For the text-containing cell, return its midpoint in [x, y] coordinate format. 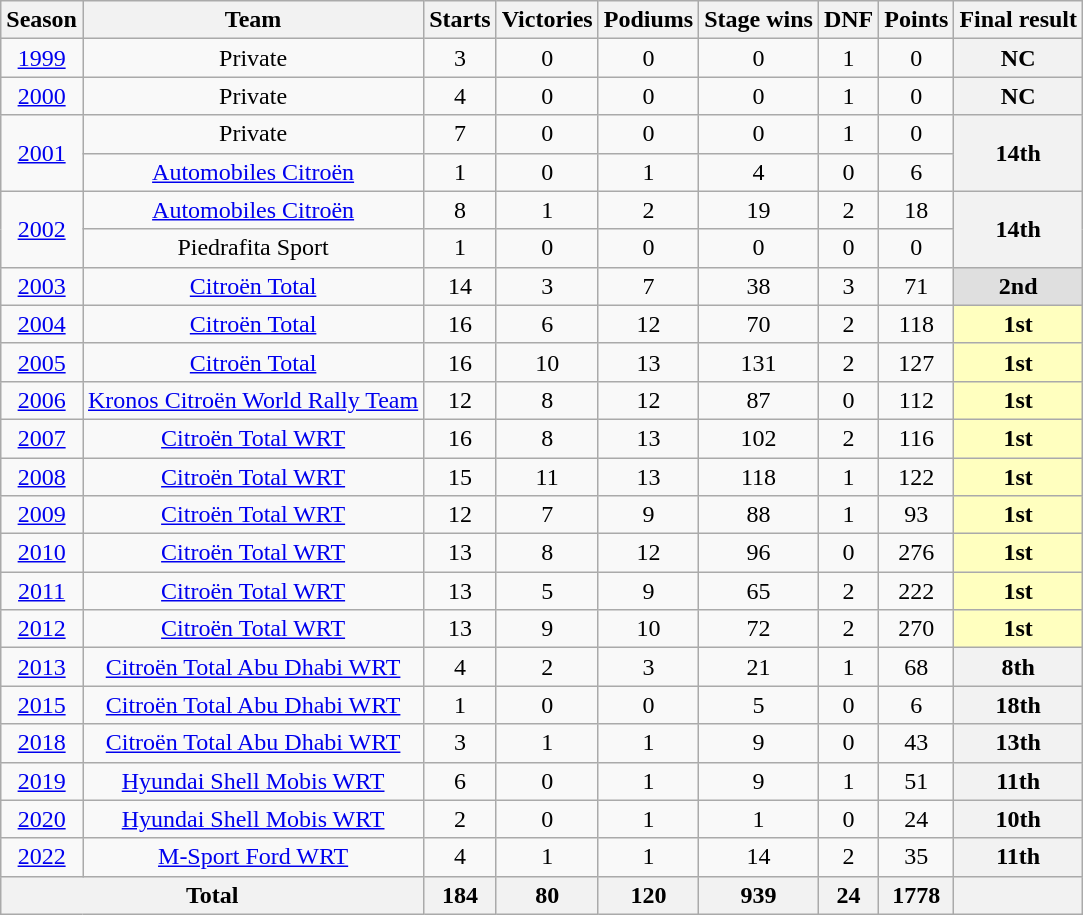
2012 [42, 629]
11 [547, 477]
184 [460, 895]
1999 [42, 58]
Stage wins [759, 20]
2011 [42, 591]
Victories [547, 20]
93 [916, 515]
35 [916, 857]
51 [916, 781]
2004 [42, 324]
18 [916, 210]
DNF [848, 20]
88 [759, 515]
70 [759, 324]
10th [1018, 819]
222 [916, 591]
939 [759, 895]
13th [1018, 743]
Team [252, 20]
72 [759, 629]
276 [916, 553]
8th [1018, 667]
19 [759, 210]
68 [916, 667]
38 [759, 286]
21 [759, 667]
65 [759, 591]
2002 [42, 229]
2006 [42, 400]
116 [916, 438]
18th [1018, 705]
2007 [42, 438]
127 [916, 362]
120 [648, 895]
43 [916, 743]
Kronos Citroën World Rally Team [252, 400]
122 [916, 477]
270 [916, 629]
2009 [42, 515]
102 [759, 438]
2022 [42, 857]
2008 [42, 477]
M-Sport Ford WRT [252, 857]
Piedrafita Sport [252, 248]
Starts [460, 20]
96 [759, 553]
131 [759, 362]
2003 [42, 286]
2001 [42, 153]
2020 [42, 819]
2000 [42, 96]
2nd [1018, 286]
Total [212, 895]
80 [547, 895]
2018 [42, 743]
71 [916, 286]
112 [916, 400]
Points [916, 20]
2005 [42, 362]
2010 [42, 553]
2013 [42, 667]
Podiums [648, 20]
1778 [916, 895]
2019 [42, 781]
2015 [42, 705]
87 [759, 400]
Final result [1018, 20]
15 [460, 477]
Season [42, 20]
